Capture the cell that displays the provided text and extract its [x, y] central coordinate. 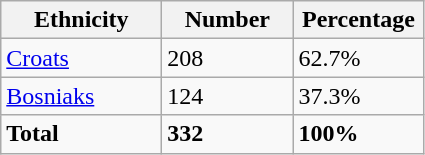
208 [228, 58]
332 [228, 134]
Bosniaks [82, 96]
Croats [82, 58]
37.3% [358, 96]
62.7% [358, 58]
Number [228, 20]
Total [82, 134]
100% [358, 134]
Percentage [358, 20]
Ethnicity [82, 20]
124 [228, 96]
